Return [X, Y] of the center of cell containing provided text 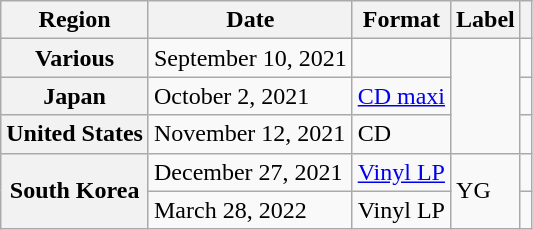
November 12, 2021 [250, 134]
Region [75, 20]
South Korea [75, 191]
YG [486, 191]
Label [486, 20]
United States [75, 134]
October 2, 2021 [250, 96]
Various [75, 58]
September 10, 2021 [250, 58]
Format [401, 20]
Date [250, 20]
CD [401, 134]
CD maxi [401, 96]
Japan [75, 96]
March 28, 2022 [250, 210]
December 27, 2021 [250, 172]
